Return [x, y] of the center of cell containing provided text 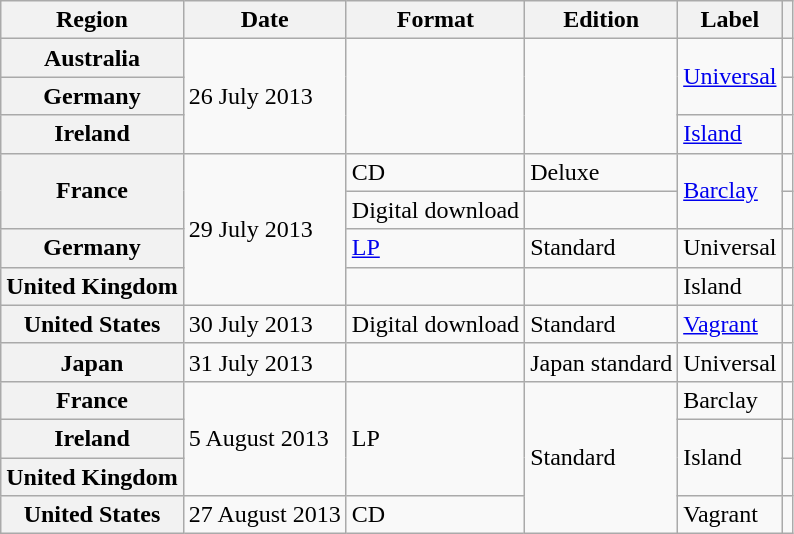
5 August 2013 [264, 438]
29 July 2013 [264, 229]
30 July 2013 [264, 324]
Japan standard [602, 362]
26 July 2013 [264, 96]
Edition [602, 20]
27 August 2013 [264, 515]
Japan [92, 362]
Australia [92, 58]
Deluxe [602, 172]
Date [264, 20]
Region [92, 20]
Format [435, 20]
Label [730, 20]
31 July 2013 [264, 362]
